Search for the cell housing the specified text and yield its (x, y) center coordinate. 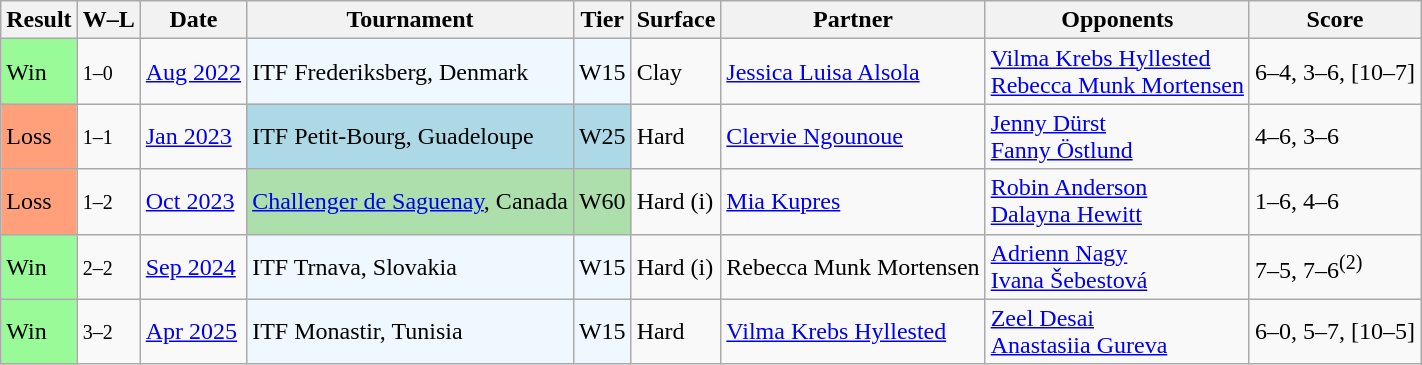
Mia Kupres (853, 202)
Adrienn Nagy Ivana Šebestová (1117, 266)
Rebecca Munk Mortensen (853, 266)
Surface (676, 20)
ITF Monastir, Tunisia (410, 332)
ITF Frederiksberg, Denmark (410, 72)
4–6, 3–6 (1334, 136)
Challenger de Saguenay, Canada (410, 202)
ITF Petit-Bourg, Guadeloupe (410, 136)
1–2 (108, 202)
Apr 2025 (193, 332)
Aug 2022 (193, 72)
6–4, 3–6, [10–7] (1334, 72)
6–0, 5–7, [10–5] (1334, 332)
W60 (602, 202)
Jan 2023 (193, 136)
3–2 (108, 332)
Robin Anderson Dalayna Hewitt (1117, 202)
1–6, 4–6 (1334, 202)
Tournament (410, 20)
Sep 2024 (193, 266)
Oct 2023 (193, 202)
Clay (676, 72)
Result (39, 20)
ITF Trnava, Slovakia (410, 266)
Clervie Ngounoue (853, 136)
W25 (602, 136)
Date (193, 20)
1–1 (108, 136)
1–0 (108, 72)
Vilma Krebs Hyllested Rebecca Munk Mortensen (1117, 72)
W–L (108, 20)
Opponents (1117, 20)
Zeel Desai Anastasiia Gureva (1117, 332)
Vilma Krebs Hyllested (853, 332)
Partner (853, 20)
Tier (602, 20)
Score (1334, 20)
2–2 (108, 266)
7–5, 7–6(2) (1334, 266)
Jessica Luisa Alsola (853, 72)
Jenny Dürst Fanny Östlund (1117, 136)
